Provide the (X, Y) coordinate of the cell's center where the given text is located.  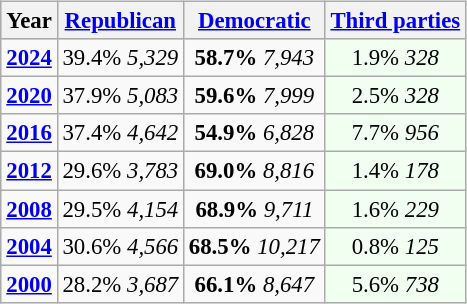
5.6% 738 (395, 284)
69.0% 8,816 (255, 171)
0.8% 125 (395, 246)
59.6% 7,999 (255, 96)
68.5% 10,217 (255, 246)
Democratic (255, 21)
2.5% 328 (395, 96)
Republican (120, 21)
Year (29, 21)
1.6% 229 (395, 209)
28.2% 3,687 (120, 284)
2024 (29, 58)
29.6% 3,783 (120, 171)
2016 (29, 133)
54.9% 6,828 (255, 133)
37.4% 4,642 (120, 133)
2020 (29, 96)
37.9% 5,083 (120, 96)
30.6% 4,566 (120, 246)
39.4% 5,329 (120, 58)
2000 (29, 284)
1.9% 328 (395, 58)
2004 (29, 246)
29.5% 4,154 (120, 209)
2008 (29, 209)
1.4% 178 (395, 171)
68.9% 9,711 (255, 209)
Third parties (395, 21)
7.7% 956 (395, 133)
58.7% 7,943 (255, 58)
2012 (29, 171)
66.1% 8,647 (255, 284)
